Pinpoint the cell where the given text exists, returning its [x, y] midpoint coordinate. 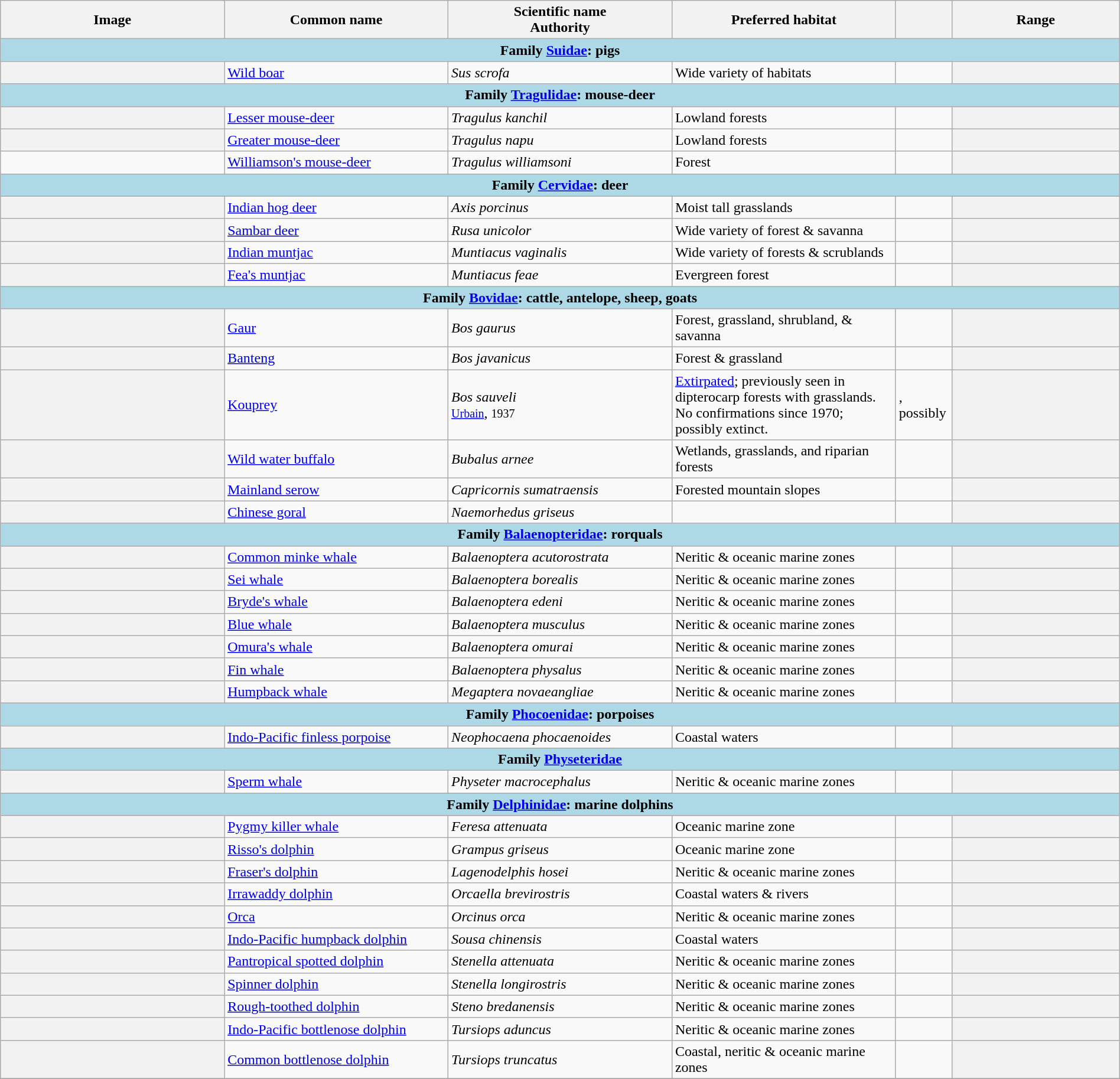
Stenella longirostris [560, 984]
Indian muntjac [337, 252]
Family Balaenopteridae: rorquals [560, 534]
Family Physeteridae [560, 759]
Balaenoptera acutorostrata [560, 557]
Spinner dolphin [337, 984]
Fea's muntjac [337, 275]
Pygmy killer whale [337, 827]
Coastal waters & rivers [783, 894]
Bryde's whale [337, 602]
Tragulus napu [560, 140]
Scientific nameAuthority [560, 20]
Extirpated; previously seen in dipterocarp forests with grasslands. No confirmations since 1970; possibly extinct. [783, 405]
Family Tragulidae: mouse-deer [560, 95]
Balaenoptera omurai [560, 647]
Grampus griseus [560, 849]
Moist tall grasslands [783, 207]
Muntiacus vaginalis [560, 252]
Neophocaena phocaenoides [560, 736]
Stenella attenuata [560, 961]
Steno bredanensis [560, 1006]
Indo-Pacific bottlenose dolphin [337, 1029]
, possibly [924, 405]
Orca [337, 917]
Sus scrofa [560, 73]
Indo-Pacific finless porpoise [337, 736]
Common bottlenose dolphin [337, 1060]
Physeter macrocephalus [560, 782]
Bos gaurus [560, 328]
Family Delphinidae: marine dolphins [560, 804]
Axis porcinus [560, 207]
Feresa attenuata [560, 827]
Wide variety of forests & scrublands [783, 252]
Forest, grassland, shrubland, & savanna [783, 328]
Capricornis sumatraensis [560, 490]
Tragulus kanchil [560, 118]
Wetlands, grasslands, and riparian forests [783, 459]
Pantropical spotted dolphin [337, 961]
Evergreen forest [783, 275]
Common minke whale [337, 557]
Tragulus williamsoni [560, 162]
Mainland serow [337, 490]
Kouprey [337, 405]
Irrawaddy dolphin [337, 894]
Risso's dolphin [337, 849]
Common name [337, 20]
Lesser mouse-deer [337, 118]
Chinese goral [337, 512]
Wild water buffalo [337, 459]
Megaptera novaeangliae [560, 692]
Family Bovidae: cattle, antelope, sheep, goats [560, 297]
Tursiops truncatus [560, 1060]
Bubalus arnee [560, 459]
Coastal, neritic & oceanic marine zones [783, 1060]
Muntiacus feae [560, 275]
Rough-toothed dolphin [337, 1006]
Indian hog deer [337, 207]
Family Suidae: pigs [560, 50]
Orcaella brevirostris [560, 894]
Family Phocoenidae: porpoises [560, 714]
Rusa unicolor [560, 230]
Blue whale [337, 624]
Orcinus orca [560, 917]
Lagenodelphis hosei [560, 872]
Balaenoptera physalus [560, 669]
Fin whale [337, 669]
Wide variety of habitats [783, 73]
Greater mouse-deer [337, 140]
Sperm whale [337, 782]
Range [1036, 20]
Indo-Pacific humpback dolphin [337, 939]
Balaenoptera musculus [560, 624]
Balaenoptera borealis [560, 579]
Tursiops aduncus [560, 1029]
Forest & grassland [783, 358]
Sousa chinensis [560, 939]
Family Cervidae: deer [560, 185]
Williamson's mouse-deer [337, 162]
Image [112, 20]
Omura's whale [337, 647]
Bos javanicus [560, 358]
Naemorhedus griseus [560, 512]
Banteng [337, 358]
Humpback whale [337, 692]
Wild boar [337, 73]
Sambar deer [337, 230]
Wide variety of forest & savanna [783, 230]
Balaenoptera edeni [560, 602]
Forested mountain slopes [783, 490]
Gaur [337, 328]
Fraser's dolphin [337, 872]
Sei whale [337, 579]
Forest [783, 162]
Preferred habitat [783, 20]
Bos sauveliUrbain, 1937 [560, 405]
